Find where the given text appears and provide that cell's center as (X, Y) coordinate. 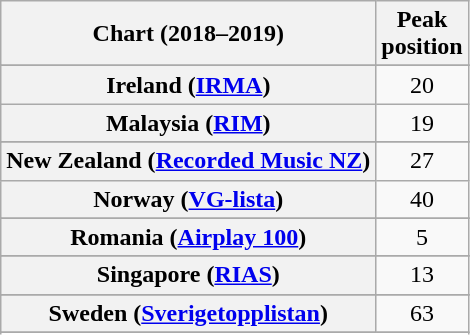
Norway (VG-lista) (188, 199)
27 (422, 161)
20 (422, 85)
19 (422, 123)
63 (422, 313)
40 (422, 199)
Ireland (IRMA) (188, 85)
Singapore (RIAS) (188, 275)
Malaysia (RIM) (188, 123)
Chart (2018–2019) (188, 34)
Peakposition (422, 34)
13 (422, 275)
Sweden (Sverigetopplistan) (188, 313)
Romania (Airplay 100) (188, 237)
New Zealand (Recorded Music NZ) (188, 161)
5 (422, 237)
